Search for the cell housing the specified text and yield its [x, y] center coordinate. 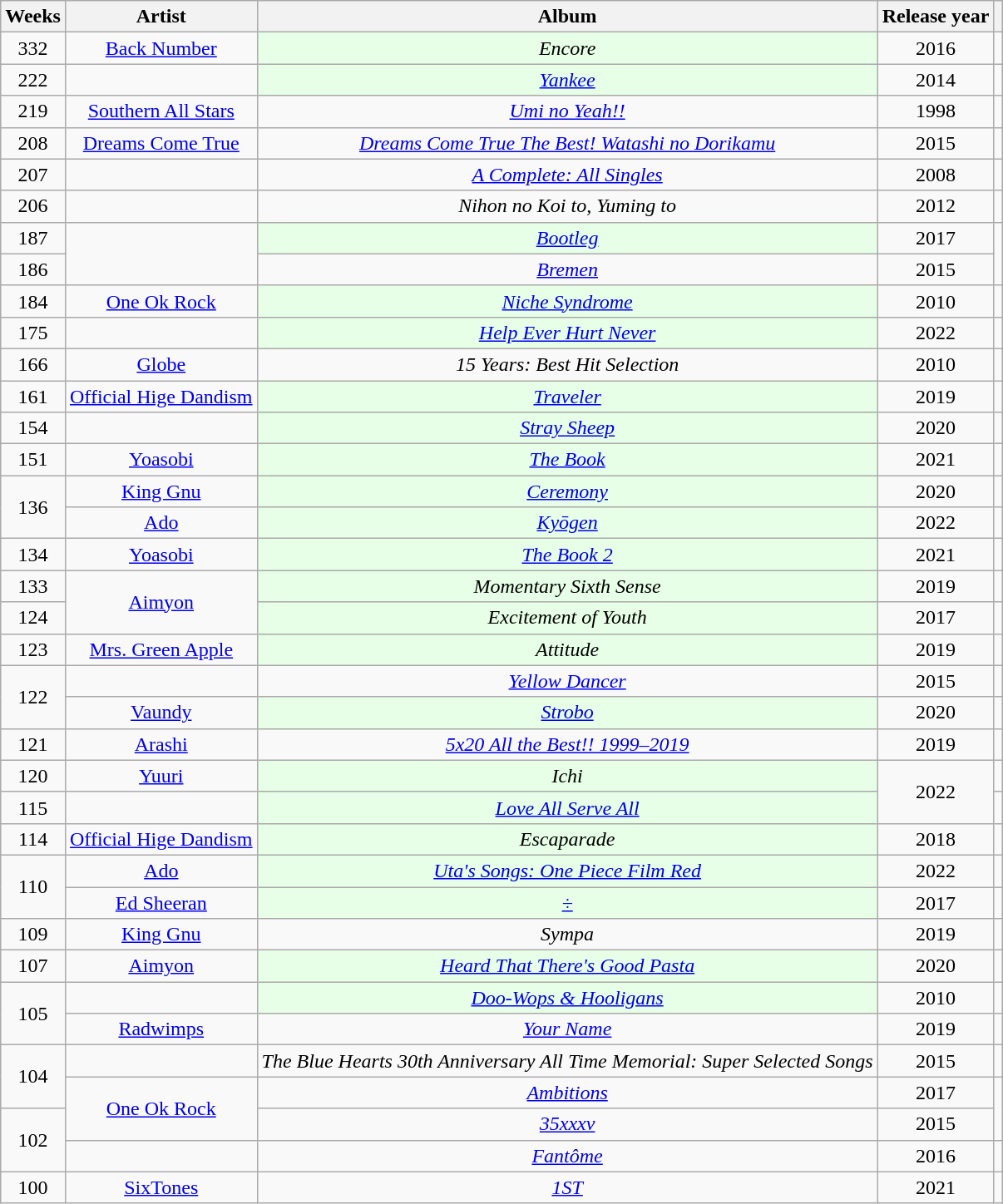
161 [33, 397]
5x20 All the Best!! 1999–2019 [567, 744]
105 [33, 1014]
2018 [936, 839]
166 [33, 364]
Ceremony [567, 491]
186 [33, 269]
Ed Sheeran [161, 902]
Yuuri [161, 776]
Bremen [567, 269]
Niche Syndrome [567, 301]
122 [33, 697]
1ST [567, 1187]
Yellow Dancer [567, 681]
Help Ever Hurt Never [567, 333]
104 [33, 1077]
219 [33, 111]
136 [33, 507]
115 [33, 807]
Love All Serve All [567, 807]
Album [567, 17]
Encore [567, 48]
÷ [567, 902]
2008 [936, 175]
332 [33, 48]
120 [33, 776]
208 [33, 143]
Vaundy [161, 713]
Ambitions [567, 1093]
207 [33, 175]
Yankee [567, 80]
2012 [936, 206]
109 [33, 935]
151 [33, 460]
Dreams Come True The Best! Watashi no Dorikamu [567, 143]
Nihon no Koi to, Yuming to [567, 206]
Escaparade [567, 839]
Radwimps [161, 1029]
Weeks [33, 17]
Back Number [161, 48]
222 [33, 80]
Southern All Stars [161, 111]
Traveler [567, 397]
The Book [567, 460]
Heard That There's Good Pasta [567, 966]
206 [33, 206]
Your Name [567, 1029]
Release year [936, 17]
35xxxv [567, 1124]
121 [33, 744]
184 [33, 301]
187 [33, 238]
Uta's Songs: One Piece Film Red [567, 871]
Artist [161, 17]
110 [33, 886]
Doo-Wops & Hooligans [567, 998]
Ichi [567, 776]
Stray Sheep [567, 428]
Kyōgen [567, 523]
15 Years: Best Hit Selection [567, 364]
100 [33, 1187]
124 [33, 618]
Strobo [567, 713]
SixTones [161, 1187]
114 [33, 839]
102 [33, 1140]
Momentary Sixth Sense [567, 586]
134 [33, 555]
Attitude [567, 649]
2014 [936, 80]
Excitement of Youth [567, 618]
Bootleg [567, 238]
Fantôme [567, 1156]
123 [33, 649]
Arashi [161, 744]
175 [33, 333]
1998 [936, 111]
107 [33, 966]
The Blue Hearts 30th Anniversary All Time Memorial: Super Selected Songs [567, 1061]
Sympa [567, 935]
Umi no Yeah!! [567, 111]
154 [33, 428]
Globe [161, 364]
The Book 2 [567, 555]
Dreams Come True [161, 143]
Mrs. Green Apple [161, 649]
133 [33, 586]
A Complete: All Singles [567, 175]
